Pinpoint the cell where the given text exists, returning its [X, Y] midpoint coordinate. 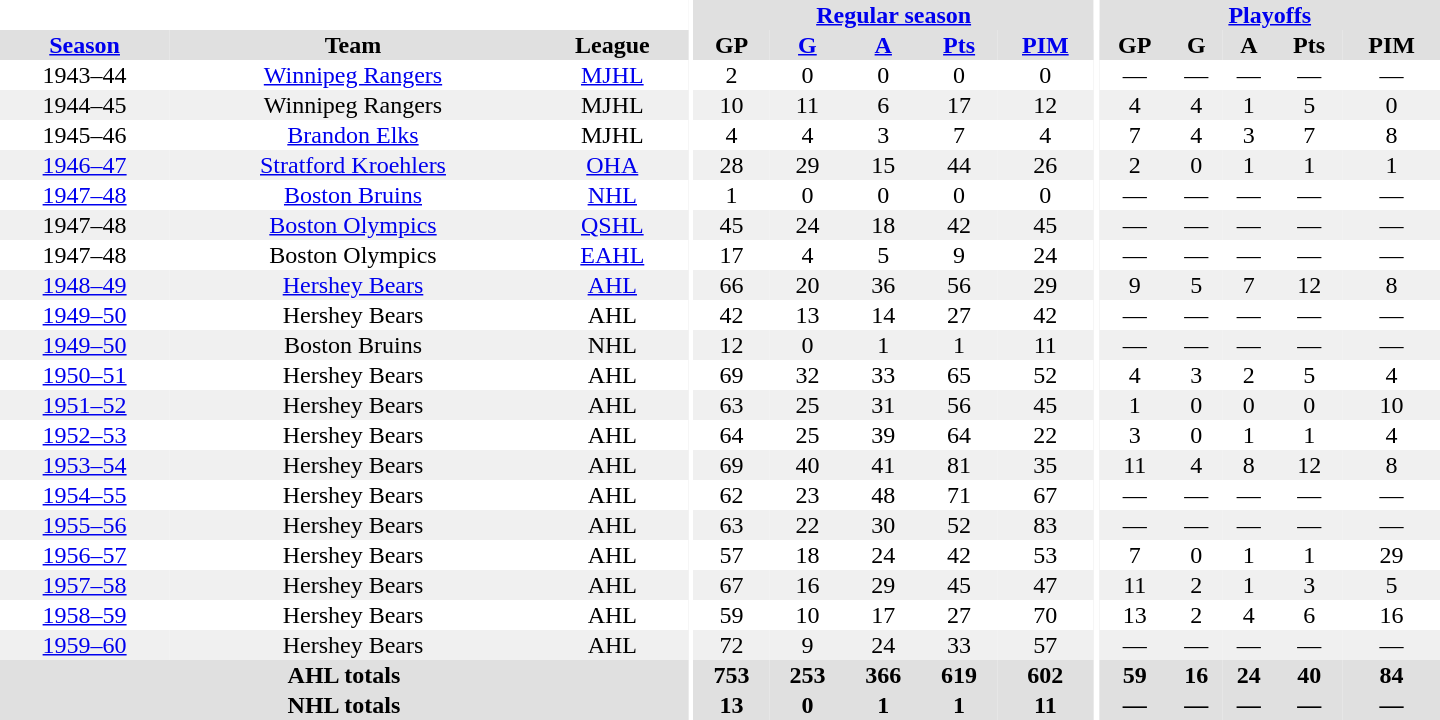
84 [1392, 675]
AHL totals [344, 675]
70 [1046, 615]
30 [883, 525]
31 [883, 405]
253 [808, 675]
366 [883, 675]
1944–45 [84, 105]
Season [84, 45]
20 [808, 285]
Brandon Elks [353, 135]
Stratford Kroehlers [353, 165]
602 [1046, 675]
81 [959, 465]
1957–58 [84, 585]
753 [732, 675]
619 [959, 675]
Team [353, 45]
1954–55 [84, 495]
OHA [612, 165]
53 [1046, 555]
1951–52 [84, 405]
71 [959, 495]
1956–57 [84, 555]
15 [883, 165]
36 [883, 285]
41 [883, 465]
48 [883, 495]
23 [808, 495]
72 [732, 645]
1958–59 [84, 615]
1948–49 [84, 285]
1943–44 [84, 75]
28 [732, 165]
1945–46 [84, 135]
1953–54 [84, 465]
66 [732, 285]
EAHL [612, 255]
26 [1046, 165]
QSHL [612, 225]
62 [732, 495]
32 [808, 375]
1959–60 [84, 645]
35 [1046, 465]
14 [883, 315]
Playoffs [1270, 15]
65 [959, 375]
1952–53 [84, 435]
83 [1046, 525]
39 [883, 435]
NHL totals [344, 705]
League [612, 45]
1950–51 [84, 375]
1955–56 [84, 525]
1946–47 [84, 165]
Regular season [894, 15]
44 [959, 165]
47 [1046, 585]
